Identify which cell holds the provided text, then report its [X, Y] central coordinate. 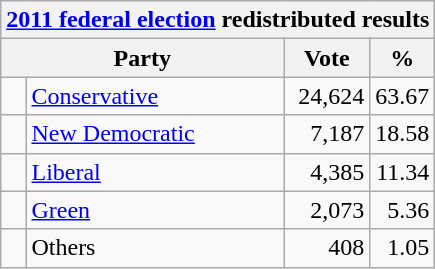
Liberal [155, 172]
1.05 [402, 248]
18.58 [402, 134]
Green [155, 210]
2,073 [327, 210]
7,187 [327, 134]
2011 federal election redistributed results [218, 20]
5.36 [402, 210]
11.34 [402, 172]
408 [327, 248]
4,385 [327, 172]
New Democratic [155, 134]
63.67 [402, 96]
Vote [327, 58]
Others [155, 248]
Conservative [155, 96]
24,624 [327, 96]
Party [142, 58]
% [402, 58]
